Pinpoint the cell where the given text exists, returning its [x, y] midpoint coordinate. 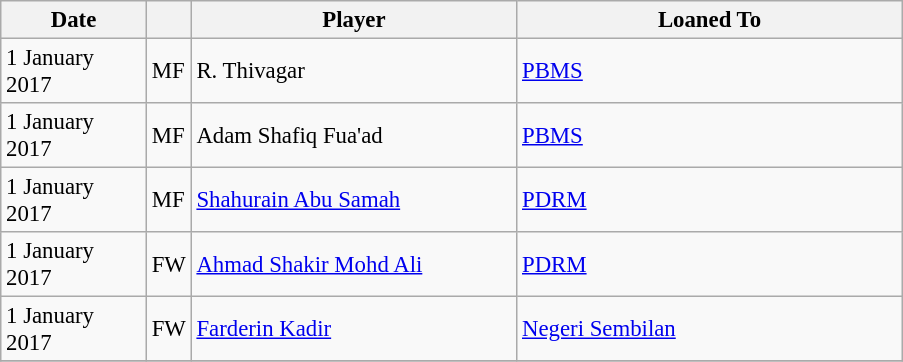
R. Thivagar [354, 72]
Negeri Sembilan [710, 330]
Shahurain Abu Samah [354, 200]
Player [354, 20]
Ahmad Shakir Mohd Ali [354, 264]
Loaned To [710, 20]
Date [74, 20]
Farderin Kadir [354, 330]
Adam Shafiq Fua'ad [354, 136]
